For the text-containing cell, return its midpoint in [X, Y] coordinate format. 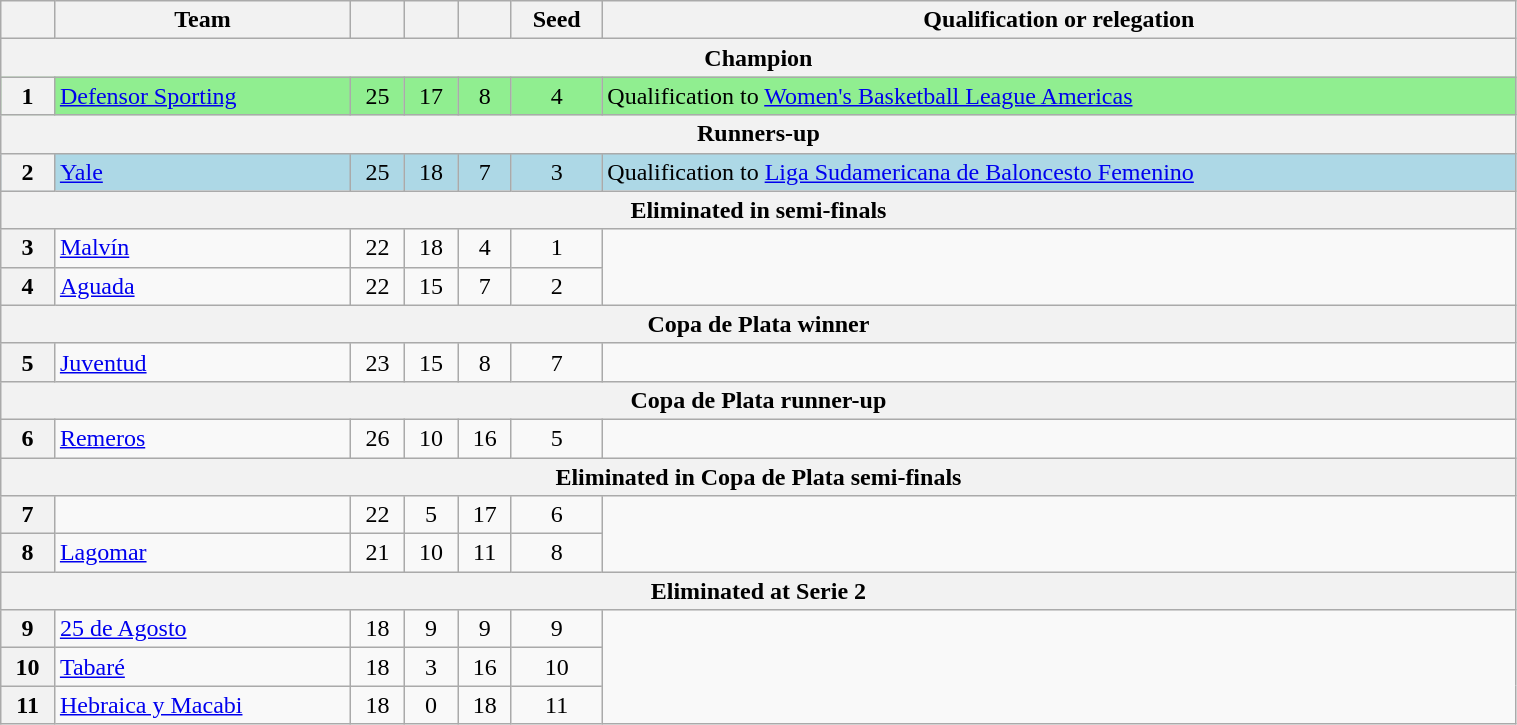
21 [378, 553]
Defensor Sporting [202, 96]
25 de Agosto [202, 629]
Hebraica y Macabi [202, 705]
0 [431, 705]
Aguada [202, 286]
Malvín [202, 248]
Eliminated in semi-finals [758, 210]
23 [378, 362]
26 [378, 438]
Champion [758, 58]
Seed [556, 20]
Tabaré [202, 667]
Qualification or relegation [1059, 20]
Team [202, 20]
Remeros [202, 438]
Juventud [202, 362]
Qualification to Liga Sudamericana de Baloncesto Femenino [1059, 172]
Runners-up [758, 134]
Qualification to Women's Basketball League Americas [1059, 96]
Eliminated in Copa de Plata semi-finals [758, 477]
Copa de Plata runner-up [758, 400]
Yale [202, 172]
Lagomar [202, 553]
Eliminated at Serie 2 [758, 591]
Copa de Plata winner [758, 324]
